Determine the (x, y) coordinate at the center of the cell enclosing the given text.  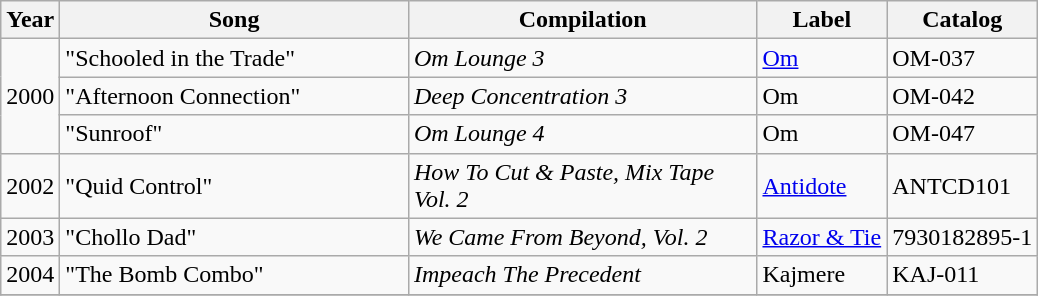
Om Lounge 4 (582, 134)
We Came From Beyond, Vol. 2 (582, 237)
Compilation (582, 20)
"The Bomb Combo" (234, 275)
7930182895-1 (962, 237)
OM-037 (962, 58)
2000 (30, 96)
2003 (30, 237)
"Quid Control" (234, 186)
Catalog (962, 20)
"Sunroof" (234, 134)
"Afternoon Connection" (234, 96)
How To Cut & Paste, Mix Tape Vol. 2 (582, 186)
OM-042 (962, 96)
Deep Concentration 3 (582, 96)
Kajmere (822, 275)
Impeach The Precedent (582, 275)
Song (234, 20)
Antidote (822, 186)
"Chollo Dad" (234, 237)
Label (822, 20)
Razor & Tie (822, 237)
ANTCD101 (962, 186)
"Schooled in the Trade" (234, 58)
KAJ-011 (962, 275)
2002 (30, 186)
Year (30, 20)
OM-047 (962, 134)
2004 (30, 275)
Om Lounge 3 (582, 58)
